Scan for the cell matching the given text and deliver its [X, Y] coordinate at center. 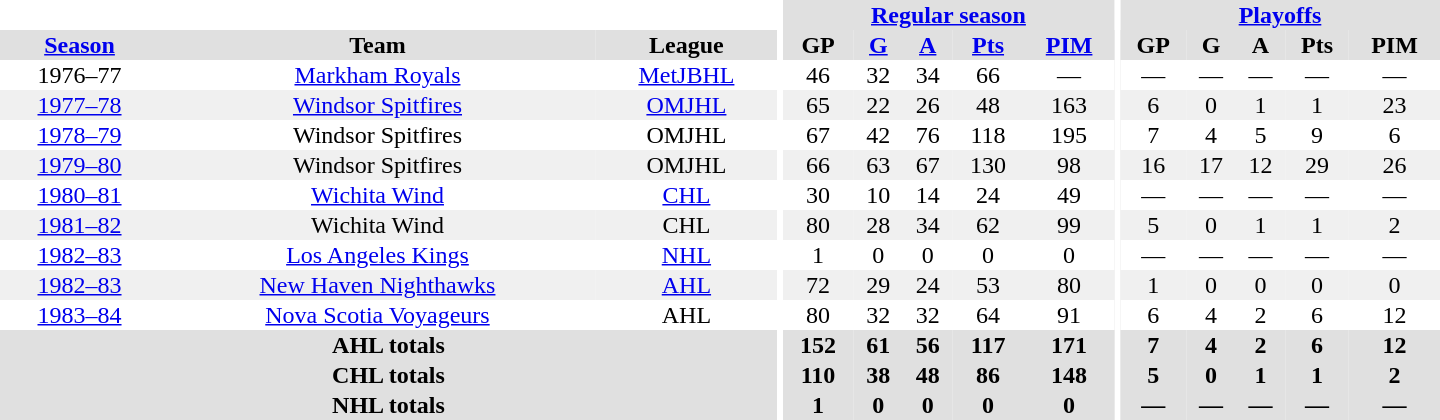
Los Angeles Kings [378, 255]
30 [818, 195]
CHL totals [388, 375]
NHL [686, 255]
1983–84 [80, 315]
117 [988, 345]
1977–78 [80, 105]
NHL totals [388, 405]
Markham Royals [378, 75]
152 [818, 345]
1981–82 [80, 225]
23 [1394, 105]
118 [988, 135]
17 [1210, 165]
49 [1070, 195]
61 [878, 345]
New Haven Nighthawks [378, 285]
76 [928, 135]
148 [1070, 375]
63 [878, 165]
1976–77 [80, 75]
98 [1070, 165]
72 [818, 285]
Regular season [948, 15]
9 [1317, 135]
42 [878, 135]
1979–80 [80, 165]
1980–81 [80, 195]
130 [988, 165]
1978–79 [80, 135]
86 [988, 375]
171 [1070, 345]
91 [1070, 315]
Season [80, 45]
56 [928, 345]
MetJBHL [686, 75]
64 [988, 315]
38 [878, 375]
163 [1070, 105]
Nova Scotia Voyageurs [378, 315]
AHL totals [388, 345]
22 [878, 105]
28 [878, 225]
League [686, 45]
65 [818, 105]
62 [988, 225]
195 [1070, 135]
110 [818, 375]
Team [378, 45]
Playoffs [1280, 15]
10 [878, 195]
14 [928, 195]
16 [1153, 165]
53 [988, 285]
99 [1070, 225]
46 [818, 75]
